Provide the (x, y) coordinate of the cell's center where the given text is located.  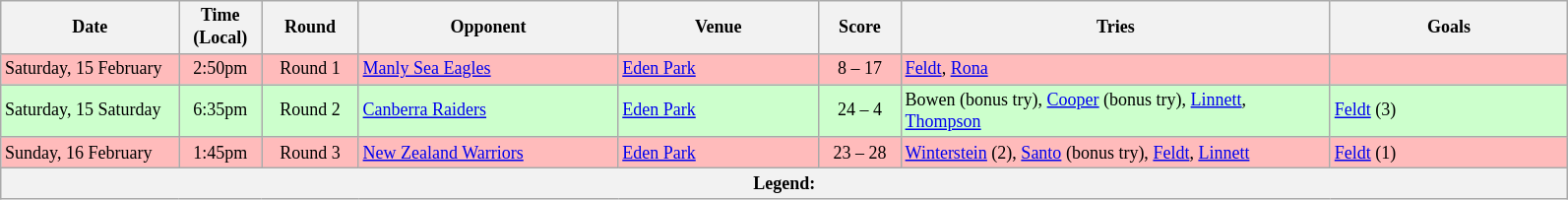
Round 1 (311, 69)
Saturday, 15 February (91, 69)
Manly Sea Eagles (488, 69)
Round 3 (311, 152)
2:50pm (220, 69)
24 – 4 (860, 111)
Time (Local) (220, 28)
Sunday, 16 February (91, 152)
Venue (719, 28)
Opponent (488, 28)
Bowen (bonus try), Cooper (bonus try), Linnett, Thompson (1115, 111)
Canberra Raiders (488, 111)
New Zealand Warriors (488, 152)
Score (860, 28)
1:45pm (220, 152)
23 – 28 (860, 152)
Tries (1115, 28)
Round (311, 28)
Date (91, 28)
6:35pm (220, 111)
8 – 17 (860, 69)
Feldt, Rona (1115, 69)
Winterstein (2), Santo (bonus try), Feldt, Linnett (1115, 152)
Goals (1449, 28)
Legend: (784, 183)
Round 2 (311, 111)
Feldt (3) (1449, 111)
Feldt (1) (1449, 152)
Saturday, 15 Saturday (91, 111)
